Extract the (X, Y) coordinate from the center of the cell holding the provided text.  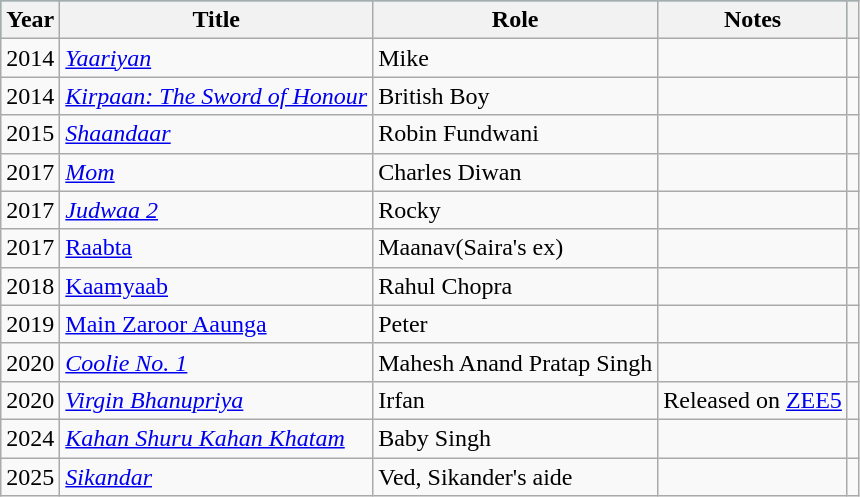
Charles Diwan (516, 172)
Yaariyan (216, 58)
Virgin Bhanupriya (216, 400)
Judwaa 2 (216, 210)
Year (30, 20)
Sikandar (216, 477)
2019 (30, 324)
Robin Fundwani (516, 134)
Main Zaroor Aaunga (216, 324)
Kaamyaab (216, 286)
2024 (30, 438)
Peter (516, 324)
Raabta (216, 248)
Mahesh Anand Pratap Singh (516, 362)
Kahan Shuru Kahan Khatam (216, 438)
Ved, Sikander's aide (516, 477)
Maanav(Saira's ex) (516, 248)
Rahul Chopra (516, 286)
Coolie No. 1 (216, 362)
Mike (516, 58)
2018 (30, 286)
Notes (753, 20)
British Boy (516, 96)
2015 (30, 134)
Title (216, 20)
2025 (30, 477)
Rocky (516, 210)
Released on ZEE5 (753, 400)
Irfan (516, 400)
Baby Singh (516, 438)
Kirpaan: The Sword of Honour (216, 96)
Role (516, 20)
Shaandaar (216, 134)
Mom (216, 172)
